Identify which cell holds the provided text, then report its [X, Y] central coordinate. 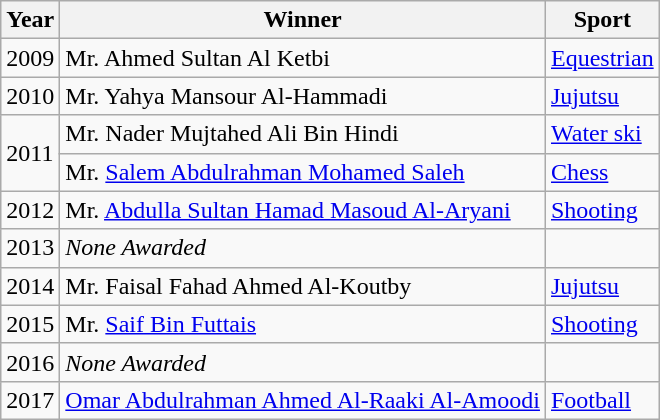
Mr. Salem Abdulrahman Mohamed Saleh [303, 172]
Sport [602, 20]
Water ski [602, 134]
2013 [30, 248]
2009 [30, 58]
Mr. Nader Mujtahed Ali Bin Hindi [303, 134]
Winner [303, 20]
2014 [30, 286]
Mr. Saif Bin Futtais [303, 324]
Year [30, 20]
Football [602, 400]
2017 [30, 400]
Chess [602, 172]
2011 [30, 153]
2012 [30, 210]
Equestrian [602, 58]
Mr. Yahya Mansour Al-Hammadi [303, 96]
2015 [30, 324]
2010 [30, 96]
Mr. Faisal Fahad Ahmed Al-Koutby [303, 286]
Mr. Abdulla Sultan Hamad Masoud Al-Aryani [303, 210]
Mr. Ahmed Sultan Al Ketbi [303, 58]
Omar Abdulrahman Ahmed Al-Raaki Al-Amoodi [303, 400]
2016 [30, 362]
